Search for the cell housing the specified text and yield its (x, y) center coordinate. 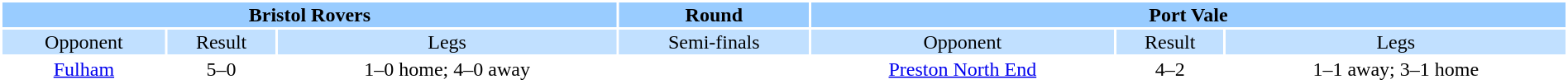
5–0 (222, 69)
1–0 home; 4–0 away (447, 69)
Fulham (84, 69)
Semi-finals (715, 42)
Port Vale (1188, 15)
Round (715, 15)
Preston North End (963, 69)
4–2 (1170, 69)
1–1 away; 3–1 home (1396, 69)
Bristol Rovers (309, 15)
